Capture the cell that displays the provided text and extract its [X, Y] central coordinate. 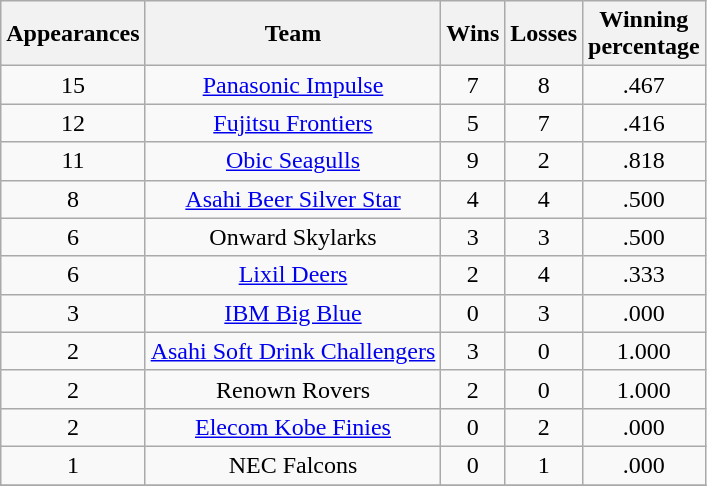
Winningpercentage [644, 34]
Team [293, 34]
12 [73, 123]
IBM Big Blue [293, 313]
.416 [644, 123]
11 [73, 161]
Elecom Kobe Finies [293, 427]
Asahi Soft Drink Challengers [293, 351]
Wins [473, 34]
NEC Falcons [293, 465]
.333 [644, 275]
Appearances [73, 34]
5 [473, 123]
.818 [644, 161]
Renown Rovers [293, 389]
Obic Seagulls [293, 161]
Fujitsu Frontiers [293, 123]
Onward Skylarks [293, 237]
Losses [544, 34]
Panasonic Impulse [293, 85]
15 [73, 85]
.467 [644, 85]
Asahi Beer Silver Star [293, 199]
9 [473, 161]
Lixil Deers [293, 275]
